Search for the cell housing the specified text and yield its (x, y) center coordinate. 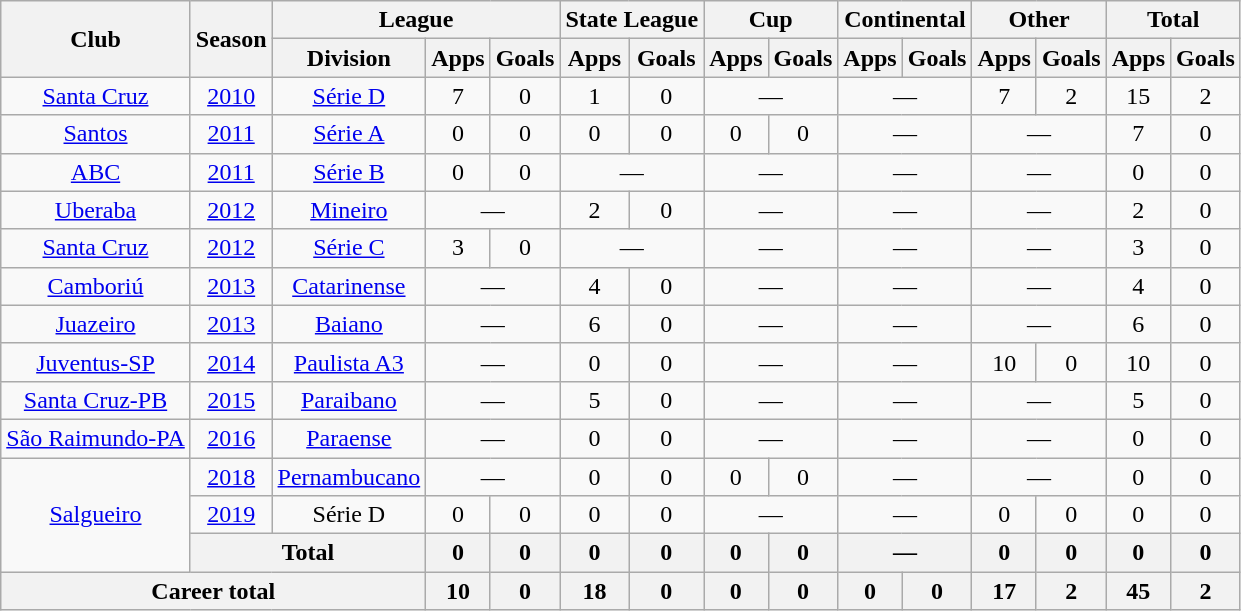
2015 (231, 400)
Continental (905, 20)
Mineiro (349, 210)
Paraibano (349, 400)
Juazeiro (96, 324)
Juventus-SP (96, 362)
League (416, 20)
Career total (214, 591)
Division (349, 58)
Santa Cruz-PB (96, 400)
2018 (231, 477)
State League (632, 20)
Club (96, 39)
Série B (349, 172)
1 (594, 96)
Cup (771, 20)
Série A (349, 134)
45 (1138, 591)
Paraense (349, 438)
São Raimundo-PA (96, 438)
Camboriú (96, 286)
Pernambucano (349, 477)
17 (1004, 591)
2010 (231, 96)
15 (1138, 96)
Paulista A3 (349, 362)
2014 (231, 362)
Baiano (349, 324)
2019 (231, 515)
Other (1039, 20)
2016 (231, 438)
Season (231, 39)
Catarinense (349, 286)
Uberaba (96, 210)
Salgueiro (96, 515)
Série C (349, 248)
ABC (96, 172)
18 (594, 591)
Santos (96, 134)
